Search for the cell housing the specified text and yield its (x, y) center coordinate. 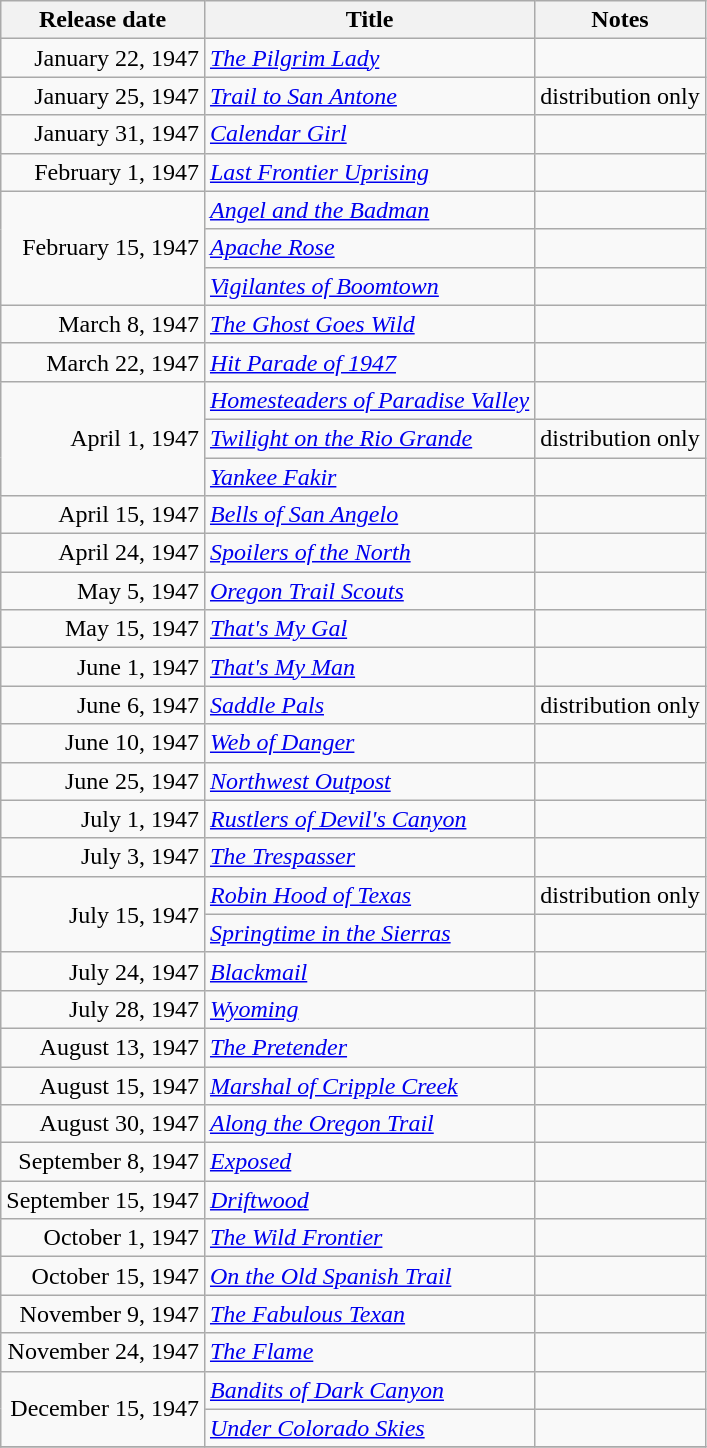
February 15, 1947 (103, 248)
Yankee Fakir (369, 477)
January 31, 1947 (103, 134)
September 15, 1947 (103, 1200)
November 24, 1947 (103, 1352)
Apache Rose (369, 248)
March 8, 1947 (103, 324)
The Wild Frontier (369, 1238)
January 25, 1947 (103, 96)
The Flame (369, 1352)
March 22, 1947 (103, 362)
Web of Danger (369, 743)
August 30, 1947 (103, 1124)
Blackmail (369, 971)
That's My Gal (369, 629)
Rustlers of Devil's Canyon (369, 819)
February 1, 1947 (103, 172)
July 3, 1947 (103, 857)
Trail to San Antone (369, 96)
Homesteaders of Paradise Valley (369, 400)
Saddle Pals (369, 705)
Oregon Trail Scouts (369, 591)
Bells of San Angelo (369, 515)
August 15, 1947 (103, 1085)
Calendar Girl (369, 134)
June 1, 1947 (103, 667)
That's My Man (369, 667)
July 24, 1947 (103, 971)
September 8, 1947 (103, 1162)
Spoilers of the North (369, 553)
June 10, 1947 (103, 743)
Notes (620, 20)
The Pretender (369, 1047)
Robin Hood of Texas (369, 895)
June 6, 1947 (103, 705)
November 9, 1947 (103, 1314)
October 15, 1947 (103, 1276)
May 5, 1947 (103, 591)
Bandits of Dark Canyon (369, 1390)
Exposed (369, 1162)
July 15, 1947 (103, 914)
Under Colorado Skies (369, 1428)
Wyoming (369, 1009)
Hit Parade of 1947 (369, 362)
The Pilgrim Lady (369, 58)
June 25, 1947 (103, 781)
Springtime in the Sierras (369, 933)
December 15, 1947 (103, 1409)
Marshal of Cripple Creek (369, 1085)
Driftwood (369, 1200)
The Fabulous Texan (369, 1314)
On the Old Spanish Trail (369, 1276)
Vigilantes of Boomtown (369, 286)
The Trespasser (369, 857)
May 15, 1947 (103, 629)
Release date (103, 20)
Along the Oregon Trail (369, 1124)
Twilight on the Rio Grande (369, 438)
Northwest Outpost (369, 781)
August 13, 1947 (103, 1047)
October 1, 1947 (103, 1238)
Last Frontier Uprising (369, 172)
Title (369, 20)
April 24, 1947 (103, 553)
The Ghost Goes Wild (369, 324)
Angel and the Badman (369, 210)
July 1, 1947 (103, 819)
January 22, 1947 (103, 58)
July 28, 1947 (103, 1009)
April 1, 1947 (103, 438)
April 15, 1947 (103, 515)
